Return [X, Y] of the center of cell containing provided text 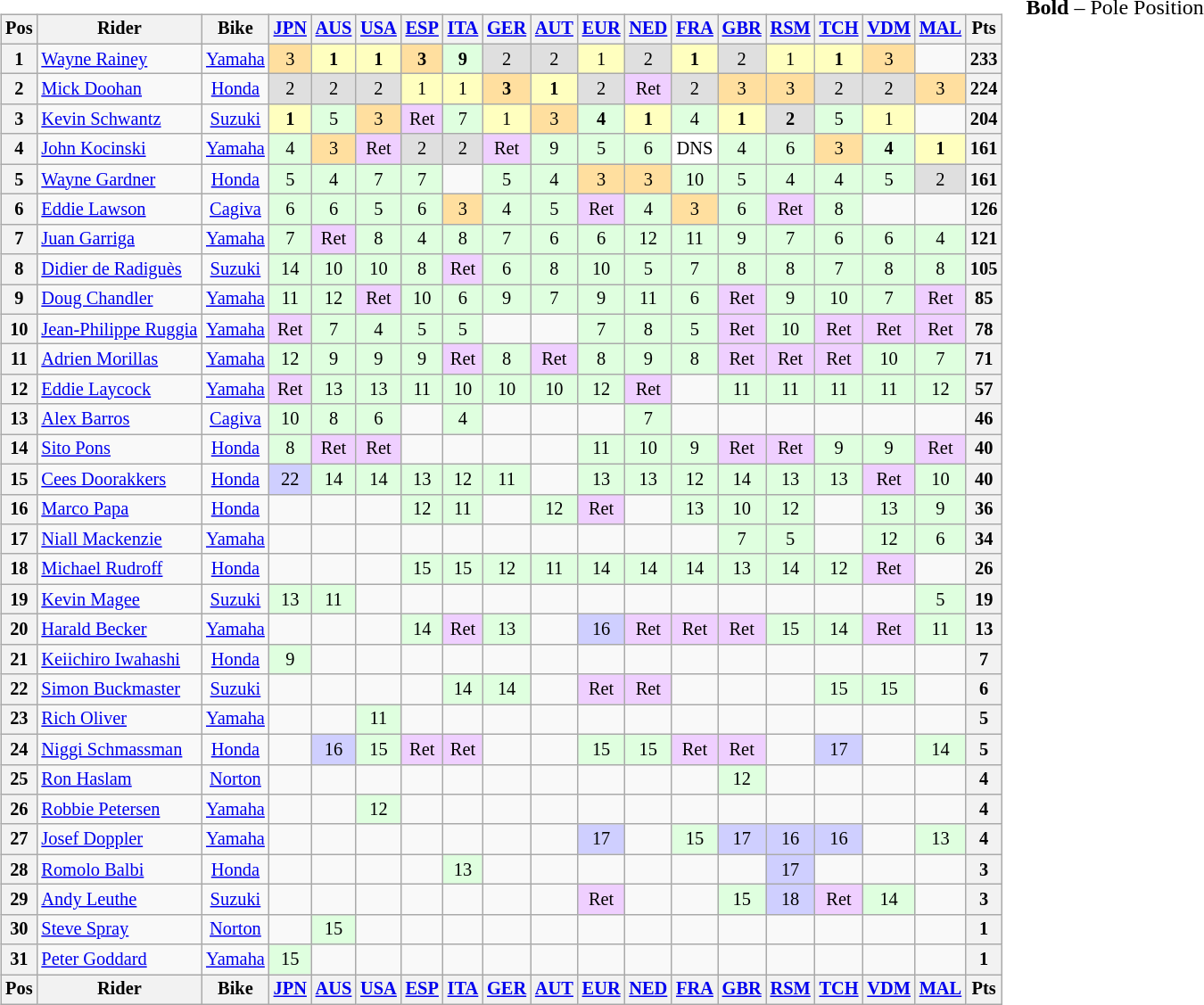
224 [984, 89]
21 [19, 659]
Marco Papa [120, 509]
Robbie Petersen [120, 810]
105 [984, 269]
78 [984, 329]
34 [984, 540]
20 [19, 630]
Keiichiro Iwahashi [120, 659]
Alex Barros [120, 419]
Sito Pons [120, 449]
Didier de Radiguès [120, 269]
Mick Doohan [120, 89]
36 [984, 509]
Jean-Philippe Ruggia [120, 329]
Kevin Schwantz [120, 119]
85 [984, 300]
Cees Doorakkers [120, 479]
121 [984, 239]
Rich Oliver [120, 720]
Simon Buckmaster [120, 689]
23 [19, 720]
25 [19, 779]
29 [19, 900]
46 [984, 419]
Wayne Rainey [120, 59]
Niall Mackenzie [120, 540]
28 [19, 869]
204 [984, 119]
Peter Goddard [120, 960]
Josef Doppler [120, 839]
DNS [695, 149]
Doug Chandler [120, 300]
126 [984, 210]
233 [984, 59]
Niggi Schmassman [120, 749]
Juan Garriga [120, 239]
27 [19, 839]
Kevin Magee [120, 599]
71 [984, 359]
Harald Becker [120, 630]
57 [984, 390]
Adrien Morillas [120, 359]
Eddie Laycock [120, 390]
John Kocinski [120, 149]
Michael Rudroff [120, 569]
Ron Haslam [120, 779]
30 [19, 929]
31 [19, 960]
Wayne Gardner [120, 179]
24 [19, 749]
Andy Leuthe [120, 900]
Eddie Lawson [120, 210]
Steve Spray [120, 929]
Romolo Balbi [120, 869]
